Return the [X, Y] coordinate for the center point of the cell that contains the specified text.  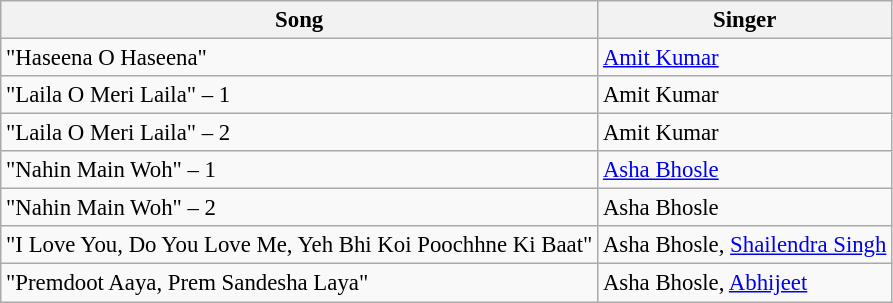
"Laila O Meri Laila" – 1 [300, 95]
Asha Bhosle, Shailendra Singh [745, 245]
"Nahin Main Woh" – 2 [300, 208]
Singer [745, 20]
"Laila O Meri Laila" – 2 [300, 133]
"Haseena O Haseena" [300, 58]
"Premdoot Aaya, Prem Sandesha Laya" [300, 283]
Song [300, 20]
"I Love You, Do You Love Me, Yeh Bhi Koi Poochhne Ki Baat" [300, 245]
Asha Bhosle, Abhijeet [745, 283]
"Nahin Main Woh" – 1 [300, 170]
